Pinpoint the cell where the given text exists, returning its (X, Y) midpoint coordinate. 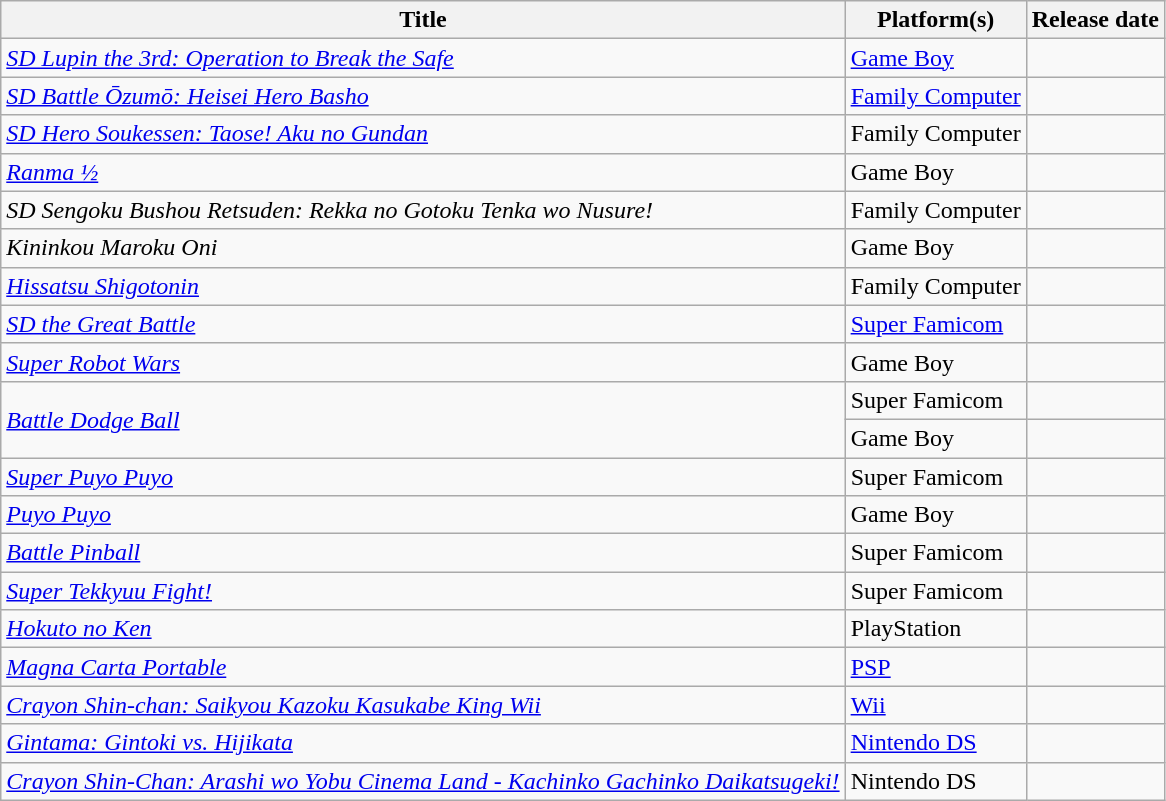
SD Hero Soukessen: Taose! Aku no Gundan (423, 134)
Battle Dodge Ball (423, 419)
PSP (936, 667)
Crayon Shin-chan: Saikyou Kazoku Kasukabe King Wii (423, 705)
Title (423, 20)
Gintama: Gintoki vs. Hijikata (423, 743)
Puyo Puyo (423, 515)
SD the Great Battle (423, 324)
PlayStation (936, 629)
Super Robot Wars (423, 362)
Battle Pinball (423, 553)
Kininkou Maroku Oni (423, 248)
Crayon Shin-Chan: Arashi wo Yobu Cinema Land - Kachinko Gachinko Daikatsugeki! (423, 781)
SD Battle Ōzumō: Heisei Hero Basho (423, 96)
Super Tekkyuu Fight! (423, 591)
SD Sengoku Bushou Retsuden: Rekka no Gotoku Tenka wo Nusure! (423, 210)
Wii (936, 705)
Platform(s) (936, 20)
Hokuto no Ken (423, 629)
SD Lupin the 3rd: Operation to Break the Safe (423, 58)
Super Puyo Puyo (423, 477)
Hissatsu Shigotonin (423, 286)
Release date (1095, 20)
Ranma ½ (423, 172)
Magna Carta Portable (423, 667)
